Detect which cell encompasses the target text, then output its [x, y] center coordinate. 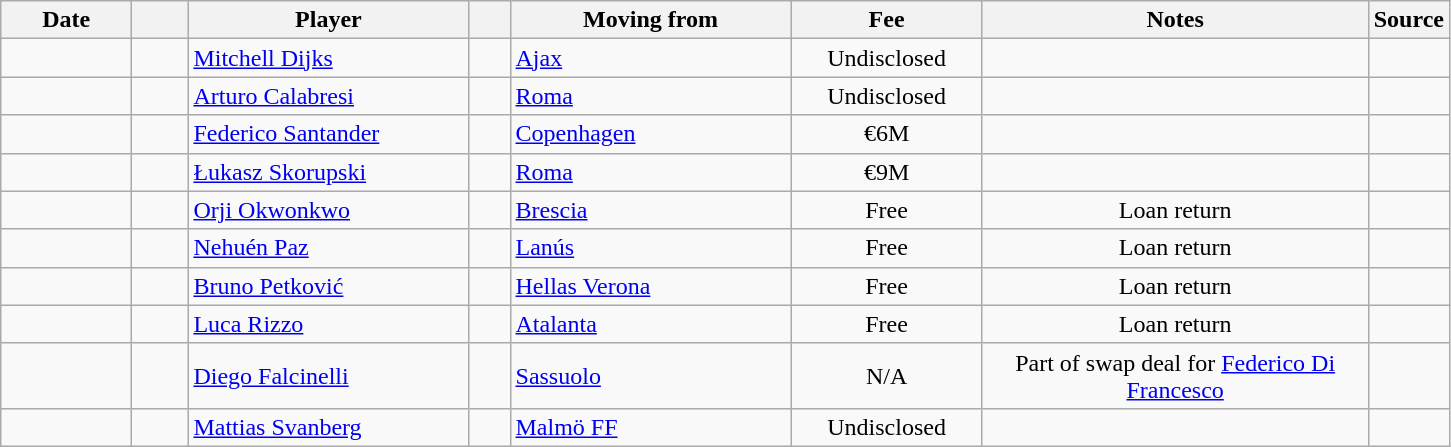
Hellas Verona [650, 286]
Sassuolo [650, 376]
Copenhagen [650, 134]
Malmö FF [650, 427]
€6M [886, 134]
Date [66, 20]
Mitchell Dijks [328, 58]
Player [328, 20]
Atalanta [650, 324]
Lanús [650, 248]
N/A [886, 376]
Arturo Calabresi [328, 96]
Fee [886, 20]
Ajax [650, 58]
Bruno Petković [328, 286]
€9M [886, 172]
Part of swap deal for Federico Di Francesco [1175, 376]
Notes [1175, 20]
Diego Falcinelli [328, 376]
Nehuén Paz [328, 248]
Luca Rizzo [328, 324]
Moving from [650, 20]
Brescia [650, 210]
Federico Santander [328, 134]
Orji Okwonkwo [328, 210]
Mattias Svanberg [328, 427]
Łukasz Skorupski [328, 172]
Source [1408, 20]
